Determine the (X, Y) coordinate at the center of the cell enclosing the given text.  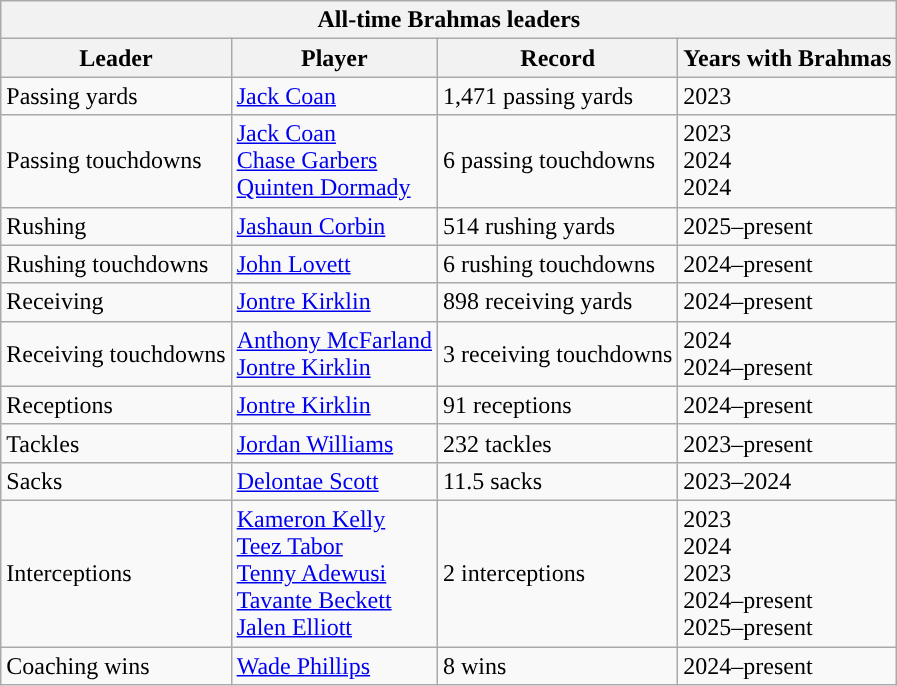
Tackles (116, 443)
2 interceptions (557, 573)
Player (334, 58)
Jashaun Corbin (334, 226)
11.5 sacks (557, 481)
2025–present (788, 226)
232 tackles (557, 443)
2023–2024 (788, 481)
Jack Coan (334, 96)
Receptions (116, 405)
20242024–present (788, 354)
Interceptions (116, 573)
Coaching wins (116, 665)
Jack CoanChase GarbersQuinten Dormady (334, 161)
Kameron KellyTeez TaborTenny AdewusiTavante BeckettJalen Elliott (334, 573)
2023 (788, 96)
Delontae Scott (334, 481)
Passing yards (116, 96)
6 passing touchdowns (557, 161)
Rushing touchdowns (116, 264)
Passing touchdowns (116, 161)
Rushing (116, 226)
6 rushing touchdowns (557, 264)
514 rushing yards (557, 226)
3 receiving touchdowns (557, 354)
8 wins (557, 665)
Leader (116, 58)
202320242024 (788, 161)
John Lovett (334, 264)
91 receptions (557, 405)
All-time Brahmas leaders (449, 20)
898 receiving yards (557, 302)
Wade Phillips (334, 665)
Receiving touchdowns (116, 354)
Sacks (116, 481)
2023–present (788, 443)
1,471 passing yards (557, 96)
2023202420232024–present2025–present (788, 573)
Receiving (116, 302)
Years with Brahmas (788, 58)
Jordan Williams (334, 443)
Anthony McFarlandJontre Kirklin (334, 354)
Record (557, 58)
